Identify which cell holds the provided text, then report its (x, y) central coordinate. 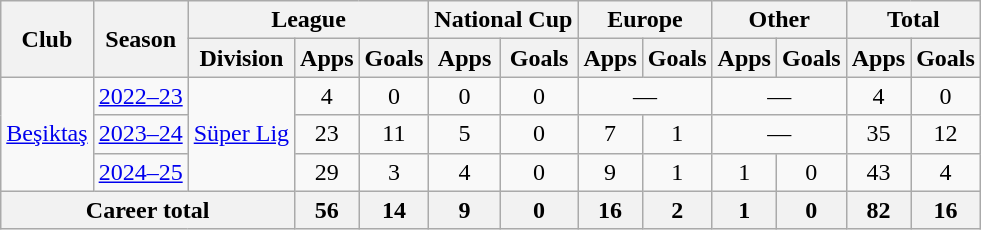
29 (327, 172)
Süper Lig (241, 134)
14 (394, 210)
11 (394, 134)
Club (47, 39)
5 (465, 134)
League (308, 20)
2024–25 (140, 172)
Other (779, 20)
2 (677, 210)
82 (878, 210)
Season (140, 39)
Europe (645, 20)
Total (913, 20)
43 (878, 172)
23 (327, 134)
2022–23 (140, 96)
Career total (148, 210)
12 (946, 134)
2023–24 (140, 134)
35 (878, 134)
56 (327, 210)
National Cup (504, 20)
3 (394, 172)
Beşiktaş (47, 134)
7 (610, 134)
Division (241, 58)
